Determine the (x, y) coordinate at the center of the cell enclosing the given text.  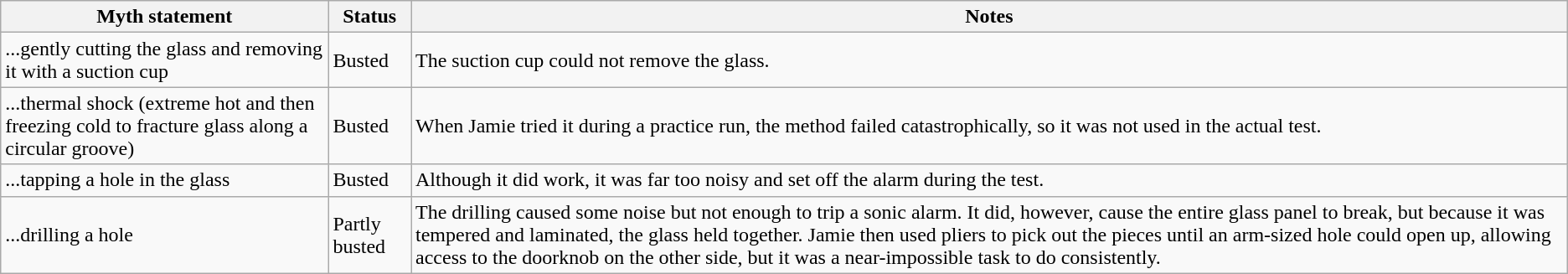
...thermal shock (extreme hot and then freezing cold to fracture glass along a circular groove) (164, 126)
Partly busted (370, 235)
Notes (988, 17)
Although it did work, it was far too noisy and set off the alarm during the test. (988, 180)
The suction cup could not remove the glass. (988, 60)
...tapping a hole in the glass (164, 180)
Myth statement (164, 17)
When Jamie tried it during a practice run, the method failed catastrophically, so it was not used in the actual test. (988, 126)
Status (370, 17)
...gently cutting the glass and removing it with a suction cup (164, 60)
...drilling a hole (164, 235)
